Return the [x, y] coordinate for the center point of the cell that contains the specified text.  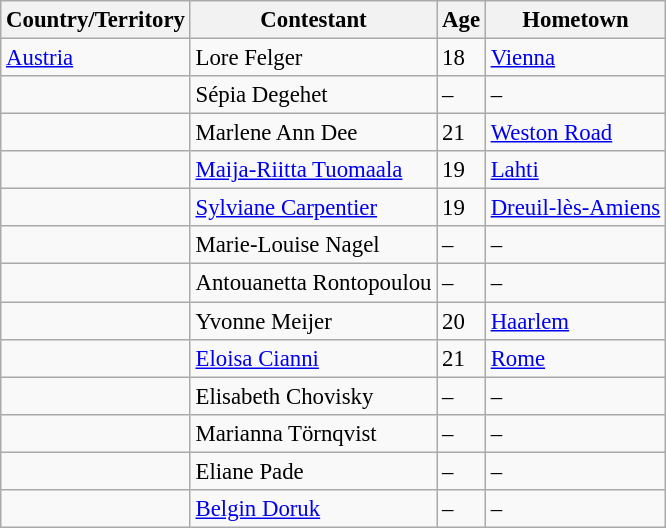
Eloisa Cianni [314, 358]
Vienna [575, 58]
Antouanetta Rontopoulou [314, 283]
Marlene Ann Dee [314, 133]
18 [462, 58]
20 [462, 321]
Marie-Louise Nagel [314, 245]
Belgin Doruk [314, 509]
Lahti [575, 170]
Austria [96, 58]
Elisabeth Chovisky [314, 396]
Lore Felger [314, 58]
Sépia Degehet [314, 95]
Weston Road [575, 133]
Marianna Törnqvist [314, 433]
Yvonne Meijer [314, 321]
Contestant [314, 20]
Age [462, 20]
Maija-Riitta Tuomaala [314, 170]
Country/Territory [96, 20]
Dreuil-lès-Amiens [575, 208]
Haarlem [575, 321]
Hometown [575, 20]
Eliane Pade [314, 471]
Sylviane Carpentier [314, 208]
Rome [575, 358]
